Output the (X, Y) coordinate of the center of the cell containing the given text.  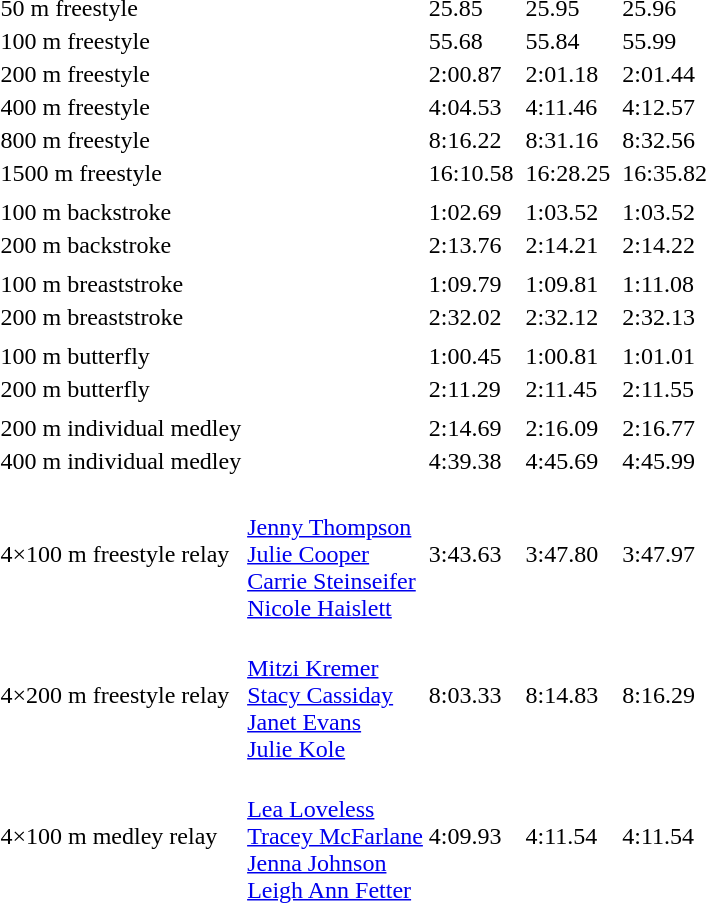
8:31.16 (568, 140)
8:03.33 (471, 695)
2:11.29 (471, 389)
1:09.81 (568, 284)
Mitzi Kremer Stacy Cassiday Janet Evans Julie Kole (336, 695)
16:28.25 (568, 173)
8:14.83 (568, 695)
3:43.63 (471, 554)
1:00.45 (471, 356)
2:32.12 (568, 317)
2:32.02 (471, 317)
16:10.58 (471, 173)
4:45.69 (568, 461)
1:00.81 (568, 356)
1:03.52 (568, 212)
1:09.79 (471, 284)
2:00.87 (471, 74)
2:11.45 (568, 389)
3:47.80 (568, 554)
2:14.69 (471, 428)
4:39.38 (471, 461)
2:16.09 (568, 428)
4:04.53 (471, 107)
2:01.18 (568, 74)
Jenny Thompson Julie Cooper Carrie Steinseifer Nicole Haislett (336, 554)
8:16.22 (471, 140)
2:14.21 (568, 245)
4:11.46 (568, 107)
1:02.69 (471, 212)
55.84 (568, 41)
55.68 (471, 41)
2:13.76 (471, 245)
